From the cell containing the given text, extract its center point as (x, y) coordinate. 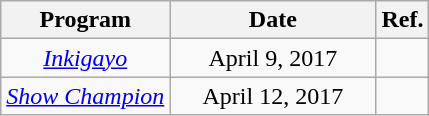
Show Champion (86, 96)
Inkigayo (86, 58)
April 9, 2017 (273, 58)
Program (86, 20)
Date (273, 20)
Ref. (402, 20)
April 12, 2017 (273, 96)
